Search for the cell housing the specified text and yield its [X, Y] center coordinate. 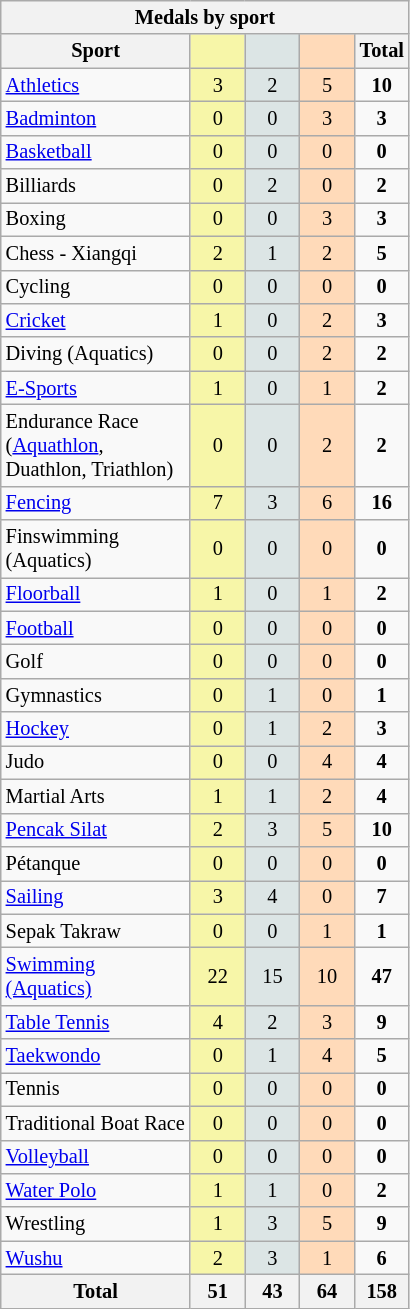
Hockey [96, 729]
Fencing [96, 503]
Volleyball [96, 1157]
Sailing [96, 897]
51 [218, 1291]
43 [272, 1291]
Badminton [96, 118]
Boxing [96, 219]
Traditional Boat Race [96, 1123]
Finswimming (Aquatics) [96, 549]
Martial Arts [96, 796]
158 [382, 1291]
47 [382, 976]
Tennis [96, 1089]
Taekwondo [96, 1056]
Water Polo [96, 1190]
64 [328, 1291]
Athletics [96, 85]
E-Sports [96, 388]
15 [272, 976]
Chess - Xiangqi [96, 253]
Swimming (Aquatics) [96, 976]
Judo [96, 762]
Pétanque [96, 863]
Cricket [96, 320]
Sport [96, 51]
22 [218, 976]
Cycling [96, 287]
Medals by sport [205, 17]
Diving (Aquatics) [96, 354]
Sepak Takraw [96, 931]
Football [96, 628]
Golf [96, 661]
Wushu [96, 1258]
Wrestling [96, 1224]
Endurance Race (Aquathlon, Duathlon, Triathlon) [96, 445]
16 [382, 503]
Basketball [96, 152]
Billiards [96, 186]
Floorball [96, 594]
Gymnastics [96, 695]
Pencak Silat [96, 830]
Table Tennis [96, 1022]
